Provide the (x, y) coordinate of the cell's center where the given text is located.  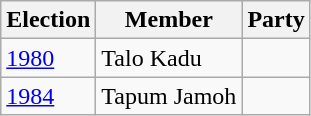
Talo Kadu (169, 58)
Election (48, 20)
1984 (48, 96)
Member (169, 20)
1980 (48, 58)
Tapum Jamoh (169, 96)
Party (276, 20)
